Detect which cell encompasses the target text, then output its [x, y] center coordinate. 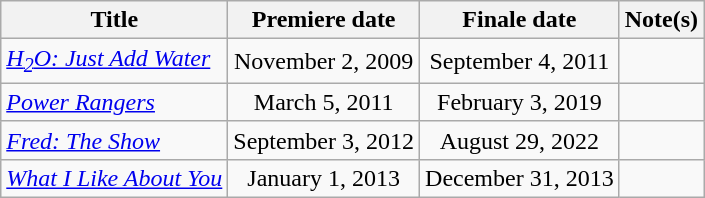
Note(s) [661, 20]
December 31, 2013 [520, 178]
Power Rangers [114, 102]
March 5, 2011 [324, 102]
Premiere date [324, 20]
January 1, 2013 [324, 178]
August 29, 2022 [520, 140]
September 4, 2011 [520, 61]
November 2, 2009 [324, 61]
Fred: The Show [114, 140]
Title [114, 20]
Finale date [520, 20]
September 3, 2012 [324, 140]
February 3, 2019 [520, 102]
What I Like About You [114, 178]
H2O: Just Add Water [114, 61]
